Detect which cell encompasses the target text, then output its [X, Y] center coordinate. 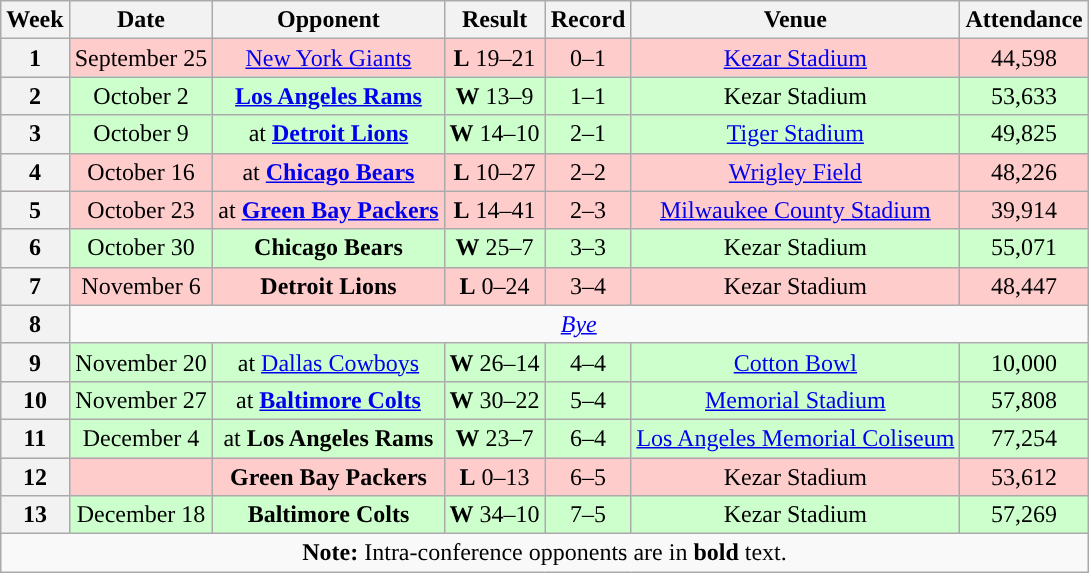
9 [35, 362]
2–2 [588, 172]
4–4 [588, 362]
Cotton Bowl [796, 362]
at Baltimore Colts [328, 400]
L 19–21 [494, 58]
New York Giants [328, 58]
2 [35, 96]
W 23–7 [494, 438]
3–3 [588, 248]
November 27 [141, 400]
December 18 [141, 515]
12 [35, 477]
55,071 [1024, 248]
at Dallas Cowboys [328, 362]
Tiger Stadium [796, 134]
W 25–7 [494, 248]
Opponent [328, 20]
8 [35, 324]
at Detroit Lions [328, 134]
L 10–27 [494, 172]
W 30–22 [494, 400]
Week [35, 20]
October 23 [141, 210]
48,447 [1024, 286]
39,914 [1024, 210]
October 9 [141, 134]
Record [588, 20]
53,633 [1024, 96]
6–5 [588, 477]
Green Bay Packers [328, 477]
1–1 [588, 96]
Detroit Lions [328, 286]
2–3 [588, 210]
7–5 [588, 515]
57,808 [1024, 400]
6 [35, 248]
L 0–13 [494, 477]
November 20 [141, 362]
at Green Bay Packers [328, 210]
Wrigley Field [796, 172]
Milwaukee County Stadium [796, 210]
Date [141, 20]
at Los Angeles Rams [328, 438]
September 25 [141, 58]
5 [35, 210]
Los Angeles Memorial Coliseum [796, 438]
53,612 [1024, 477]
3 [35, 134]
Attendance [1024, 20]
10 [35, 400]
48,226 [1024, 172]
Baltimore Colts [328, 515]
13 [35, 515]
Chicago Bears [328, 248]
W 26–14 [494, 362]
77,254 [1024, 438]
Note: Intra-conference opponents are in bold text. [545, 553]
Memorial Stadium [796, 400]
2–1 [588, 134]
Bye [578, 324]
October 2 [141, 96]
5–4 [588, 400]
L 14–41 [494, 210]
0–1 [588, 58]
49,825 [1024, 134]
November 6 [141, 286]
4 [35, 172]
44,598 [1024, 58]
L 0–24 [494, 286]
1 [35, 58]
W 14–10 [494, 134]
Result [494, 20]
57,269 [1024, 515]
W 34–10 [494, 515]
6–4 [588, 438]
10,000 [1024, 362]
December 4 [141, 438]
Los Angeles Rams [328, 96]
3–4 [588, 286]
at Chicago Bears [328, 172]
October 16 [141, 172]
October 30 [141, 248]
7 [35, 286]
11 [35, 438]
Venue [796, 20]
W 13–9 [494, 96]
